Detect which cell encompasses the target text, then output its (X, Y) center coordinate. 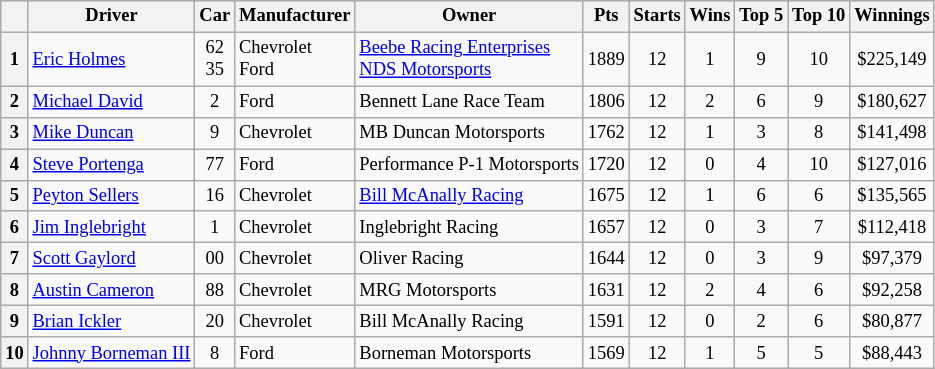
Owner (469, 16)
Scott Gaylord (112, 258)
Winnings (892, 16)
$112,418 (892, 228)
16 (215, 196)
00 (215, 258)
Bennett Lane Race Team (469, 102)
MB Duncan Motorsports (469, 134)
1644 (606, 258)
Pts (606, 16)
Starts (657, 16)
Brian Ickler (112, 322)
Michael David (112, 102)
$135,565 (892, 196)
$92,258 (892, 290)
$97,379 (892, 258)
88 (215, 290)
Performance P-1 Motorsports (469, 164)
1657 (606, 228)
Car (215, 16)
Borneman Motorsports (469, 352)
$180,627 (892, 102)
Wins (710, 16)
1806 (606, 102)
Beebe Racing EnterprisesNDS Motorsports (469, 59)
Mike Duncan (112, 134)
Johnny Borneman III (112, 352)
6235 (215, 59)
1889 (606, 59)
Top 5 (762, 16)
Manufacturer (295, 16)
Austin Cameron (112, 290)
$80,877 (892, 322)
Eric Holmes (112, 59)
20 (215, 322)
MRG Motorsports (469, 290)
$141,498 (892, 134)
Peyton Sellers (112, 196)
77 (215, 164)
1762 (606, 134)
1591 (606, 322)
1720 (606, 164)
1675 (606, 196)
1631 (606, 290)
Top 10 (819, 16)
$127,016 (892, 164)
ChevroletFord (295, 59)
Jim Inglebright (112, 228)
$88,443 (892, 352)
Inglebright Racing (469, 228)
1569 (606, 352)
$225,149 (892, 59)
Steve Portenga (112, 164)
Driver (112, 16)
Oliver Racing (469, 258)
